Provide the (x, y) coordinate of the cell's center where the given text is located.  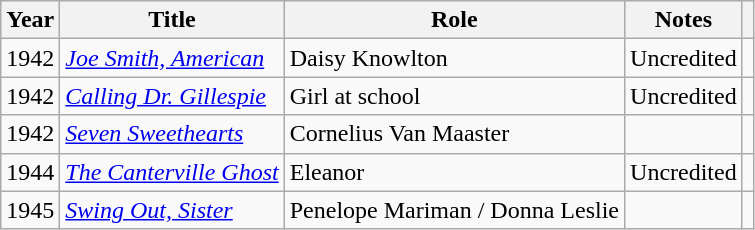
Girl at school (454, 96)
Daisy Knowlton (454, 58)
Title (172, 20)
Notes (684, 20)
Cornelius Van Maaster (454, 134)
1944 (30, 172)
Calling Dr. Gillespie (172, 96)
The Canterville Ghost (172, 172)
Joe Smith, American (172, 58)
Seven Sweethearts (172, 134)
Swing Out, Sister (172, 210)
Year (30, 20)
Penelope Mariman / Donna Leslie (454, 210)
Eleanor (454, 172)
Role (454, 20)
1945 (30, 210)
